Search for the cell housing the specified text and yield its [X, Y] center coordinate. 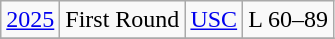
2025 [30, 20]
USC [214, 20]
First Round [122, 20]
L 60–89 [288, 20]
